Extract the (x, y) coordinate from the center of the cell holding the provided text.  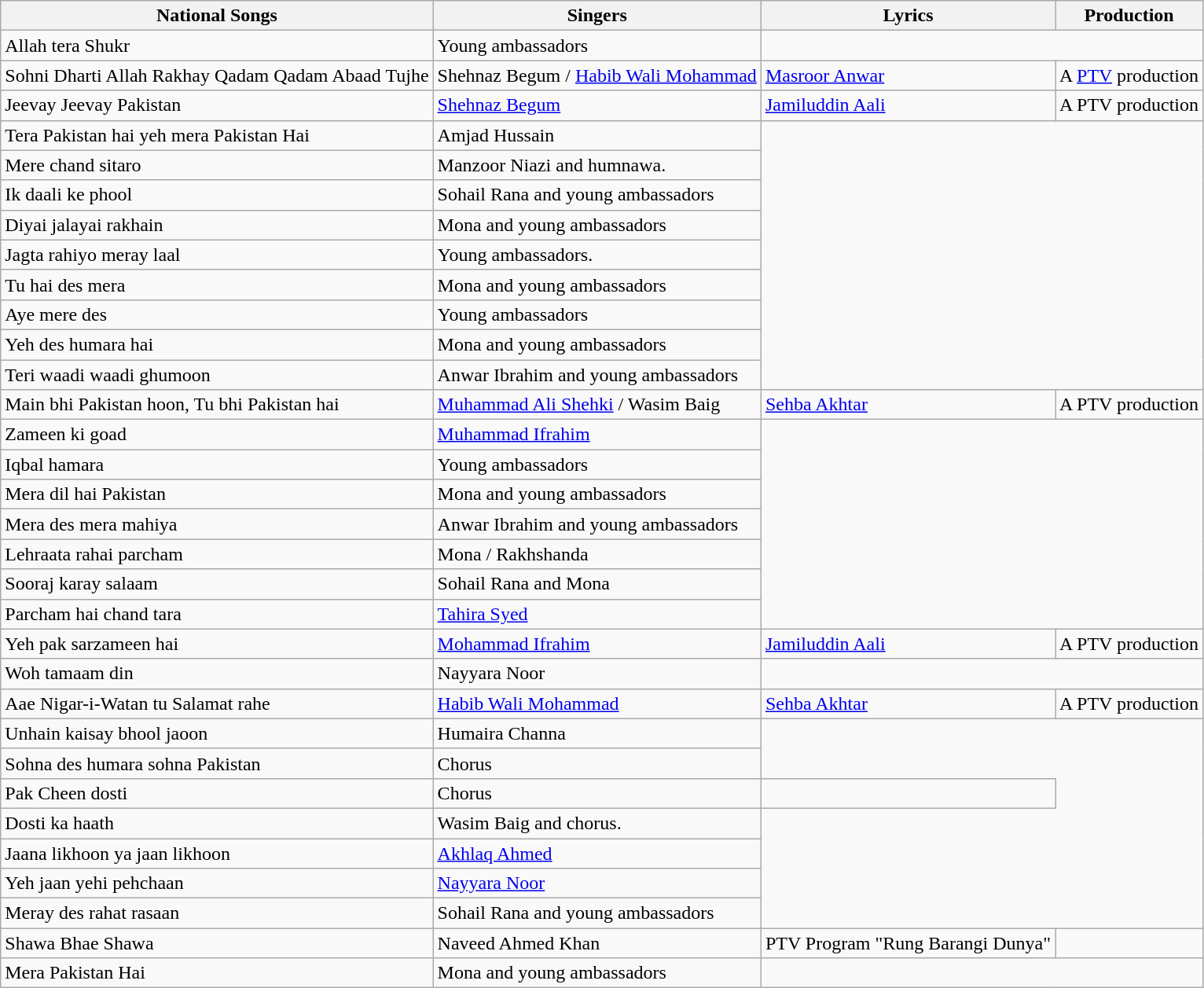
Sohna des humara sohna Pakistan (217, 763)
National Songs (217, 16)
Lehraata rahai parcham (217, 554)
Jaana likhoon ya jaan likhoon (217, 853)
Aae Nigar-i-Watan tu Salamat rahe (217, 703)
Ik daali ke phool (217, 195)
Woh tamaam din (217, 674)
Habib Wali Mohammad (597, 703)
Mona / Rakhshanda (597, 554)
Yeh des humara hai (217, 344)
Main bhi Pakistan hoon, Tu bhi Pakistan hai (217, 405)
Zameen ki goad (217, 435)
Muhammad Ifrahim (597, 435)
Mere chand sitaro (217, 165)
Yeh jaan yehi pehchaan (217, 883)
Shawa Bhae Shawa (217, 943)
Unhain kaisay bhool jaoon (217, 733)
Humaira Channa (597, 733)
Sohni Dharti Allah Rakhay Qadam Qadam Abaad Tujhe (217, 75)
Sooraj karay salaam (217, 584)
Wasim Baig and chorus. (597, 823)
Mera Pakistan Hai (217, 973)
Manzoor Niazi and humnawa. (597, 165)
Tu hai des mera (217, 285)
Shehnaz Begum (597, 105)
Tahira Syed (597, 614)
Dosti ka haath (217, 823)
Aye mere des (217, 314)
Iqbal hamara (217, 465)
Singers (597, 16)
Naveed Ahmed Khan (597, 943)
Akhlaq Ahmed (597, 853)
Mera dil hai Pakistan (217, 494)
Tera Pakistan hai yeh mera Pakistan Hai (217, 135)
Mohammad Ifrahim (597, 644)
Yeh pak sarzameen hai (217, 644)
Teri waadi waadi ghumoon (217, 375)
Masroor Anwar (908, 75)
Young ambassadors. (597, 255)
Muhammad Ali Shehki / Wasim Baig (597, 405)
Amjad Hussain (597, 135)
Diyai jalayai rakhain (217, 225)
Parcham hai chand tara (217, 614)
Mera des mera mahiya (217, 524)
Production (1129, 16)
Lyrics (908, 16)
PTV Program "Rung Barangi Dunya" (908, 943)
Pak Cheen dosti (217, 793)
Allah tera Shukr (217, 46)
Sohail Rana and Mona (597, 584)
Jeevay Jeevay Pakistan (217, 105)
Jagta rahiyo meray laal (217, 255)
Meray des rahat rasaan (217, 913)
Shehnaz Begum / Habib Wali Mohammad (597, 75)
